Determine the [x, y] coordinate at the center of the cell enclosing the given text.  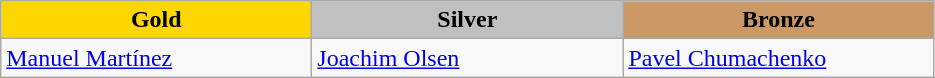
Joachim Olsen [468, 58]
Bronze [778, 20]
Manuel Martínez [156, 58]
Gold [156, 20]
Silver [468, 20]
Pavel Chumachenko [778, 58]
